Scan for the cell matching the given text and deliver its (x, y) coordinate at center. 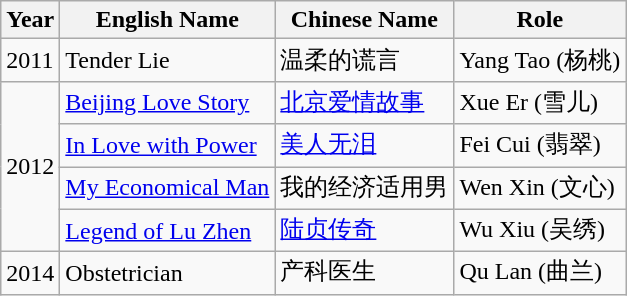
2011 (30, 60)
Xue Er (雪儿) (540, 102)
Fei Cui (翡翠) (540, 146)
English Name (168, 20)
My Economical Man (168, 188)
Wu Xiu (吴绣) (540, 230)
Yang Tao (杨桃) (540, 60)
Role (540, 20)
2014 (30, 274)
北京爱情故事 (364, 102)
2012 (30, 166)
Qu Lan (曲兰) (540, 274)
Year (30, 20)
Obstetrician (168, 274)
陆贞传奇 (364, 230)
In Love with Power (168, 146)
Wen Xin (文心) (540, 188)
产科医生 (364, 274)
我的经济适用男 (364, 188)
Tender Lie (168, 60)
Legend of Lu Zhen (168, 230)
Chinese Name (364, 20)
Beijing Love Story (168, 102)
美人无泪 (364, 146)
温柔的谎言 (364, 60)
